Extract the (X, Y) coordinate from the center of the cell holding the provided text.  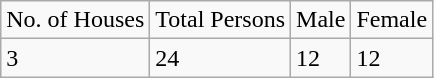
24 (220, 58)
Female (392, 20)
Male (321, 20)
Total Persons (220, 20)
No. of Houses (76, 20)
3 (76, 58)
